Return the [X, Y] coordinate for the center point of the cell that contains the specified text.  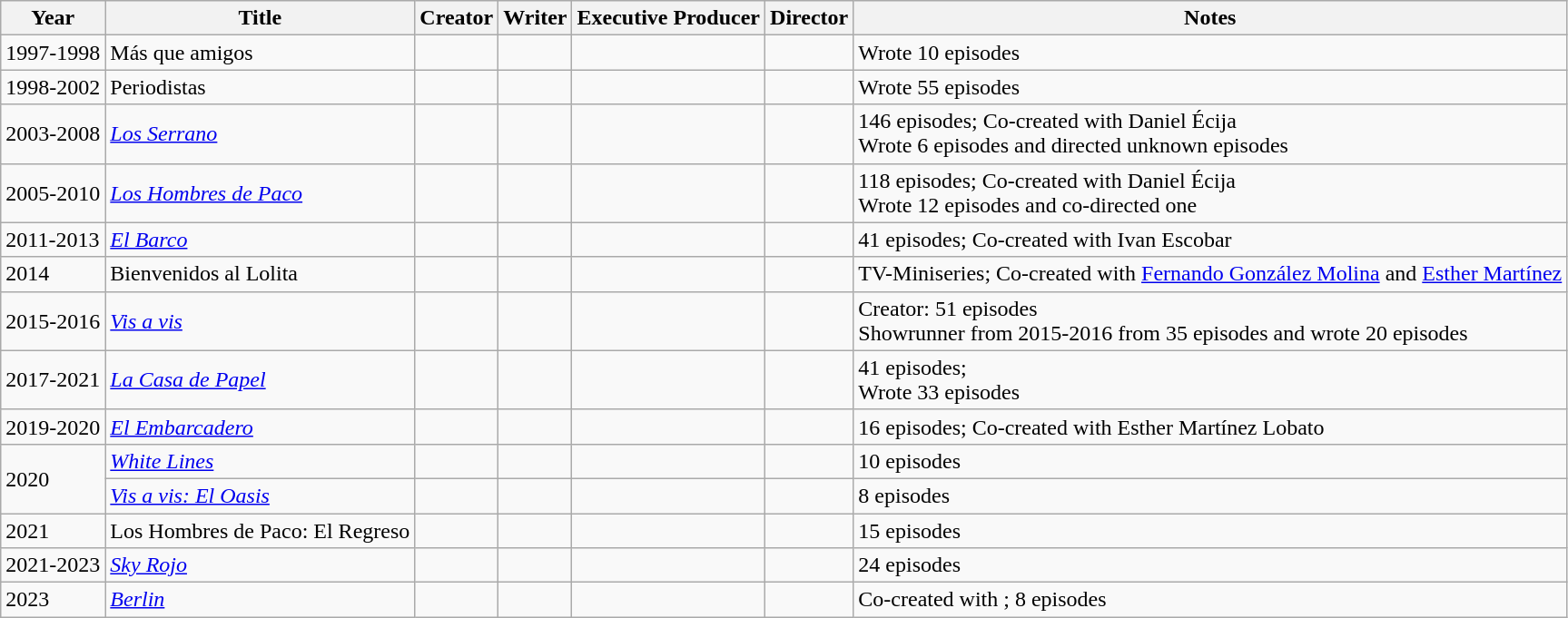
White Lines [260, 461]
Sky Rojo [260, 565]
Más que amigos [260, 53]
2021-2023 [53, 565]
Notes [1210, 18]
Writer [536, 18]
1998-2002 [53, 87]
La Casa de Papel [260, 379]
24 episodes [1210, 565]
Vis a vis [260, 321]
2023 [53, 600]
El Barco [260, 240]
41 episodes;Wrote 33 episodes [1210, 379]
2003-2008 [53, 134]
Los Serrano [260, 134]
2014 [53, 274]
Director [810, 18]
Year [53, 18]
1997-1998 [53, 53]
146 episodes; Co-created with Daniel ÉcijaWrote 6 episodes and directed unknown episodes [1210, 134]
2017-2021 [53, 379]
Vis a vis: El Oasis [260, 495]
Wrote 55 episodes [1210, 87]
Periodistas [260, 87]
El Embarcadero [260, 427]
2015-2016 [53, 321]
Wrote 10 episodes [1210, 53]
Berlin [260, 600]
TV-Miniseries; Co-created with Fernando González Molina and Esther Martínez [1210, 274]
Executive Producer [668, 18]
2019-2020 [53, 427]
15 episodes [1210, 531]
Creator: 51 episodesShowrunner from 2015-2016 from 35 episodes and wrote 20 episodes [1210, 321]
Los Hombres de Paco: El Regreso [260, 531]
Co-created with ; 8 episodes [1210, 600]
Title [260, 18]
2021 [53, 531]
2011-2013 [53, 240]
8 episodes [1210, 495]
118 episodes; Co-created with Daniel ÉcijaWrote 12 episodes and co-directed one [1210, 192]
Los Hombres de Paco [260, 192]
10 episodes [1210, 461]
2005-2010 [53, 192]
41 episodes; Co-created with Ivan Escobar [1210, 240]
16 episodes; Co-created with Esther Martínez Lobato [1210, 427]
Bienvenidos al Lolita [260, 274]
Creator [457, 18]
2020 [53, 478]
